Detect which cell encompasses the target text, then output its [X, Y] center coordinate. 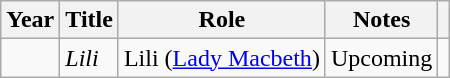
Year [30, 20]
Lili (Lady Macbeth) [222, 58]
Role [222, 20]
Title [90, 20]
Upcoming [381, 58]
Notes [381, 20]
Lili [90, 58]
